Return the [x, y] coordinate for the center point of the cell that contains the specified text.  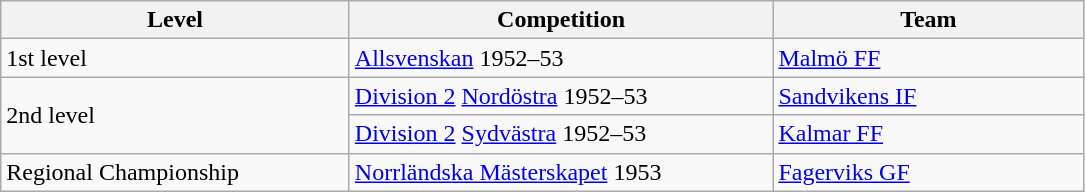
Allsvenskan 1952–53 [561, 58]
Fagerviks GF [928, 172]
Team [928, 20]
Level [176, 20]
Malmö FF [928, 58]
Regional Championship [176, 172]
Competition [561, 20]
Division 2 Nordöstra 1952–53 [561, 96]
Sandvikens IF [928, 96]
2nd level [176, 115]
Norrländska Mästerskapet 1953 [561, 172]
Kalmar FF [928, 134]
1st level [176, 58]
Division 2 Sydvästra 1952–53 [561, 134]
